Identify which cell holds the provided text, then report its (x, y) central coordinate. 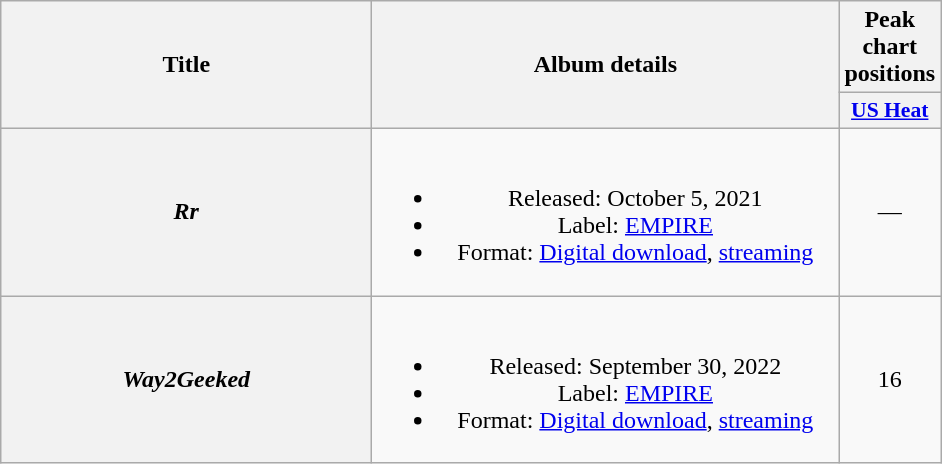
Title (186, 65)
Rr (186, 212)
16 (890, 380)
— (890, 212)
Peak chart positions (890, 47)
Album details (606, 65)
US Heat (890, 111)
Released: October 5, 2021Label: EMPIREFormat: Digital download, streaming (606, 212)
Released: September 30, 2022Label: EMPIREFormat: Digital download, streaming (606, 380)
Way2Geeked (186, 380)
